Identify which cell holds the provided text, then report its (X, Y) central coordinate. 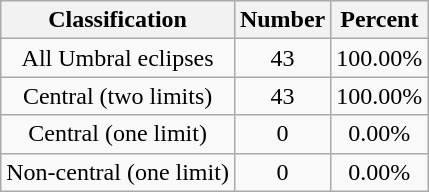
Non-central (one limit) (118, 172)
Central (one limit) (118, 134)
Central (two limits) (118, 96)
Percent (380, 20)
Number (282, 20)
All Umbral eclipses (118, 58)
Classification (118, 20)
